Identify which cell holds the provided text, then report its (x, y) central coordinate. 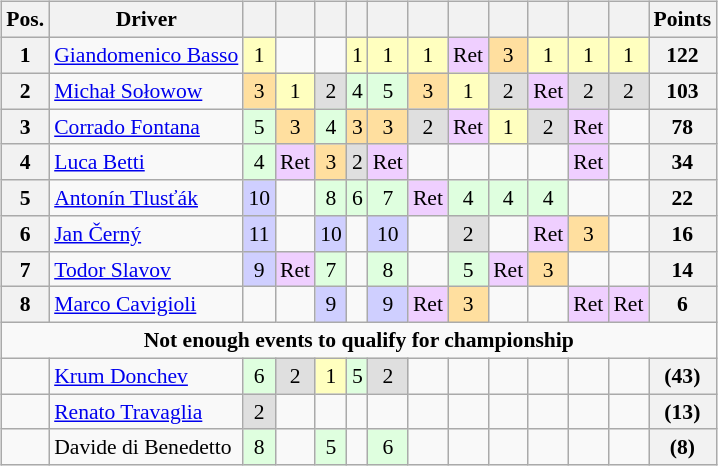
Points (682, 20)
Davide di Benedetto (146, 447)
Marco Cavigioli (146, 305)
Luca Betti (146, 162)
78 (682, 127)
Antonín Tlusťák (146, 198)
14 (682, 269)
22 (682, 198)
Corrado Fontana (146, 127)
16 (682, 234)
Driver (146, 20)
(43) (682, 376)
(8) (682, 447)
Pos. (25, 20)
Todor Slavov (146, 269)
Giandomenico Basso (146, 55)
34 (682, 162)
122 (682, 55)
(13) (682, 412)
Renato Travaglia (146, 412)
Not enough events to qualify for championship (358, 340)
103 (682, 91)
11 (259, 234)
Krum Donchev (146, 376)
Jan Černý (146, 234)
Michał Sołowow (146, 91)
